Return [X, Y] of the center of cell containing provided text 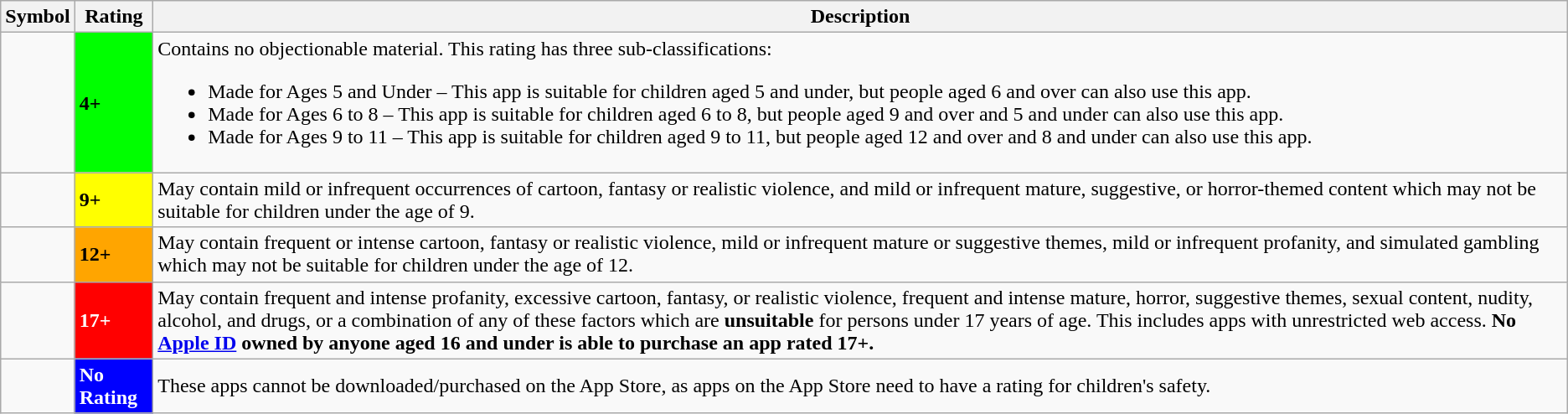
4+ [114, 102]
12+ [114, 255]
Symbol [38, 17]
These apps cannot be downloaded/purchased on the App Store, as apps on the App Store need to have a rating for children's safety. [861, 386]
No Rating [114, 386]
Rating [114, 17]
Description [861, 17]
17+ [114, 320]
9+ [114, 199]
